Identify which cell holds the provided text, then report its [x, y] central coordinate. 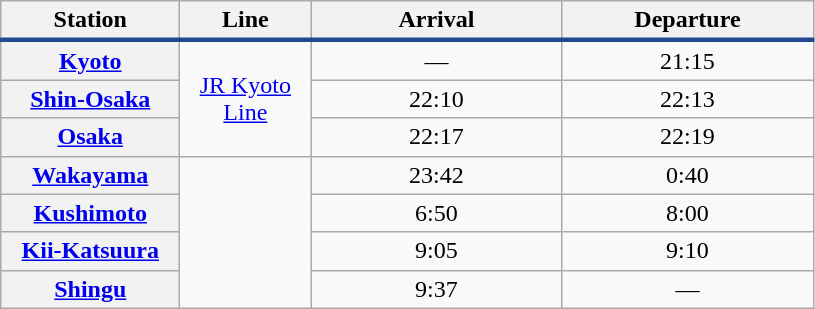
22:19 [688, 137]
Shin-Osaka [90, 99]
Wakayama [90, 175]
9:10 [688, 251]
22:10 [436, 99]
22:17 [436, 137]
Osaka [90, 137]
Departure [688, 21]
Kushimoto [90, 213]
JR Kyoto Line [246, 98]
Station [90, 21]
9:37 [436, 289]
Line [246, 21]
Kyoto [90, 60]
6:50 [436, 213]
22:13 [688, 99]
21:15 [688, 60]
9:05 [436, 251]
8:00 [688, 213]
Kii-Katsuura [90, 251]
23:42 [436, 175]
0:40 [688, 175]
Arrival [436, 21]
Shingu [90, 289]
